Search for the cell housing the specified text and yield its (x, y) center coordinate. 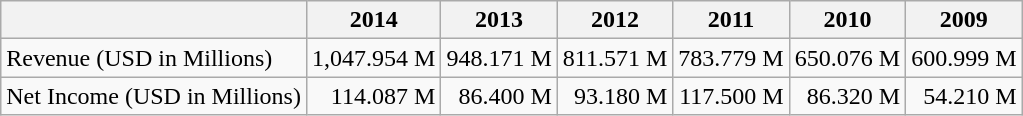
2014 (373, 20)
2011 (731, 20)
2013 (499, 20)
114.087 M (373, 96)
86.400 M (499, 96)
811.571 M (615, 58)
2009 (964, 20)
2012 (615, 20)
948.171 M (499, 58)
600.999 M (964, 58)
Net Income (USD in Millions) (154, 96)
783.779 M (731, 58)
86.320 M (847, 96)
2010 (847, 20)
93.180 M (615, 96)
650.076 M (847, 58)
Revenue (USD in Millions) (154, 58)
1,047.954 M (373, 58)
54.210 M (964, 96)
117.500 M (731, 96)
